From the cell containing the given text, extract its center point as (x, y) coordinate. 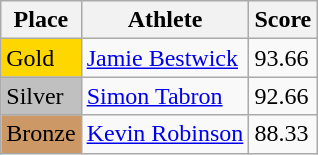
Silver (41, 96)
Jamie Bestwick (165, 58)
92.66 (283, 96)
93.66 (283, 58)
Score (283, 20)
Kevin Robinson (165, 134)
88.33 (283, 134)
Athlete (165, 20)
Simon Tabron (165, 96)
Place (41, 20)
Bronze (41, 134)
Gold (41, 58)
